From the cell containing the given text, extract its center point as [x, y] coordinate. 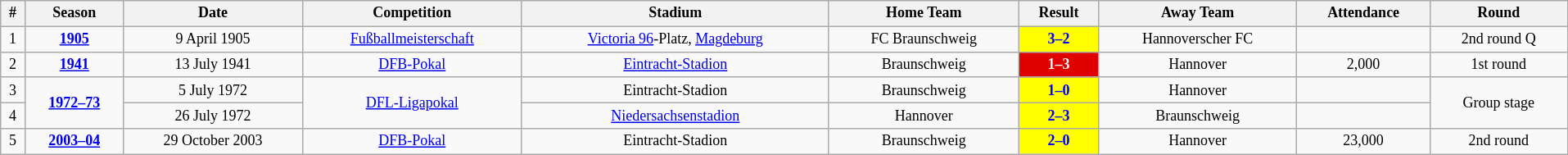
29 October 2003 [213, 141]
2nd round Q [1498, 39]
1905 [74, 39]
2–3 [1058, 115]
2nd round [1498, 141]
26 July 1972 [213, 115]
5 July 1972 [213, 90]
Fußballmeisterschaft [412, 39]
Result [1058, 13]
1972–73 [74, 103]
9 April 1905 [213, 39]
23,000 [1364, 141]
1–0 [1058, 90]
Date [213, 13]
Hannoverscher FC [1197, 39]
2–0 [1058, 141]
Home Team [924, 13]
1–3 [1058, 64]
DFL-Ligapokal [412, 103]
1 [13, 39]
# [13, 13]
3 [13, 90]
Attendance [1364, 13]
Round [1498, 13]
1st round [1498, 64]
Victoria 96-Platz, Magdeburg [675, 39]
4 [13, 115]
Niedersachsenstadion [675, 115]
13 July 1941 [213, 64]
2,000 [1364, 64]
1941 [74, 64]
3–2 [1058, 39]
Competition [412, 13]
2003–04 [74, 141]
FC Braunschweig [924, 39]
Away Team [1197, 13]
Stadium [675, 13]
Group stage [1498, 103]
5 [13, 141]
2 [13, 64]
Season [74, 13]
